Extract the (X, Y) coordinate from the center of the cell holding the provided text.  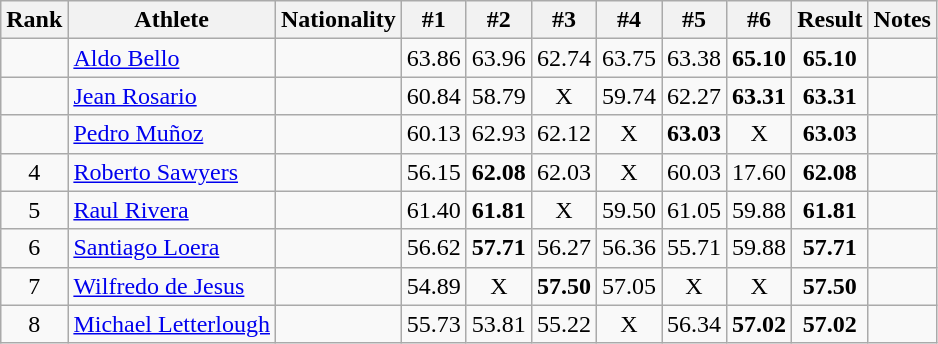
56.36 (628, 248)
61.40 (434, 210)
59.74 (628, 96)
4 (34, 172)
58.79 (498, 96)
8 (34, 324)
63.38 (694, 58)
56.15 (434, 172)
62.74 (564, 58)
62.93 (498, 134)
63.96 (498, 58)
53.81 (498, 324)
61.05 (694, 210)
Wilfredo de Jesus (172, 286)
57.05 (628, 286)
#3 (564, 20)
63.75 (628, 58)
55.73 (434, 324)
Roberto Sawyers (172, 172)
Pedro Muñoz (172, 134)
#6 (760, 20)
#2 (498, 20)
Michael Letterlough (172, 324)
56.34 (694, 324)
Jean Rosario (172, 96)
60.84 (434, 96)
Aldo Bello (172, 58)
55.71 (694, 248)
Raul Rivera (172, 210)
62.03 (564, 172)
7 (34, 286)
62.12 (564, 134)
62.27 (694, 96)
60.03 (694, 172)
#1 (434, 20)
54.89 (434, 286)
17.60 (760, 172)
Rank (34, 20)
Athlete (172, 20)
6 (34, 248)
Notes (902, 20)
Nationality (339, 20)
#4 (628, 20)
55.22 (564, 324)
Result (830, 20)
56.62 (434, 248)
5 (34, 210)
60.13 (434, 134)
63.86 (434, 58)
56.27 (564, 248)
#5 (694, 20)
Santiago Loera (172, 248)
59.50 (628, 210)
